From the cell containing the given text, extract its center point as [X, Y] coordinate. 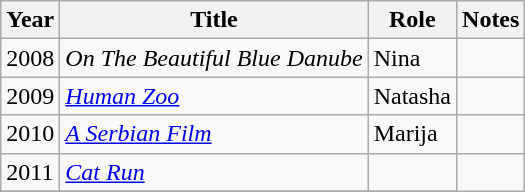
Title [214, 20]
Cat Run [214, 172]
Role [412, 20]
On The Beautiful Blue Danube [214, 58]
Human Zoo [214, 96]
Nina [412, 58]
2008 [30, 58]
A Serbian Film [214, 134]
2011 [30, 172]
Notes [491, 20]
Marija [412, 134]
2009 [30, 96]
2010 [30, 134]
Year [30, 20]
Natasha [412, 96]
